Determine the (X, Y) coordinate at the center of the cell enclosing the given text.  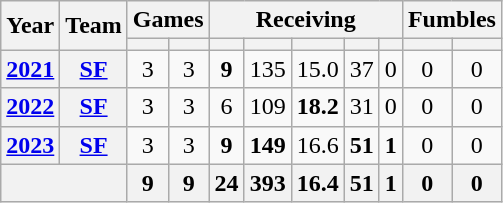
149 (268, 145)
18.2 (318, 107)
15.0 (318, 69)
Receiving (306, 20)
37 (362, 69)
2023 (30, 145)
Games (168, 20)
Team (94, 26)
Year (30, 26)
135 (268, 69)
24 (226, 183)
109 (268, 107)
16.4 (318, 183)
6 (226, 107)
Fumbles (452, 20)
2021 (30, 69)
31 (362, 107)
16.6 (318, 145)
393 (268, 183)
2022 (30, 107)
